Extract the (x, y) coordinate from the center of the cell holding the provided text.  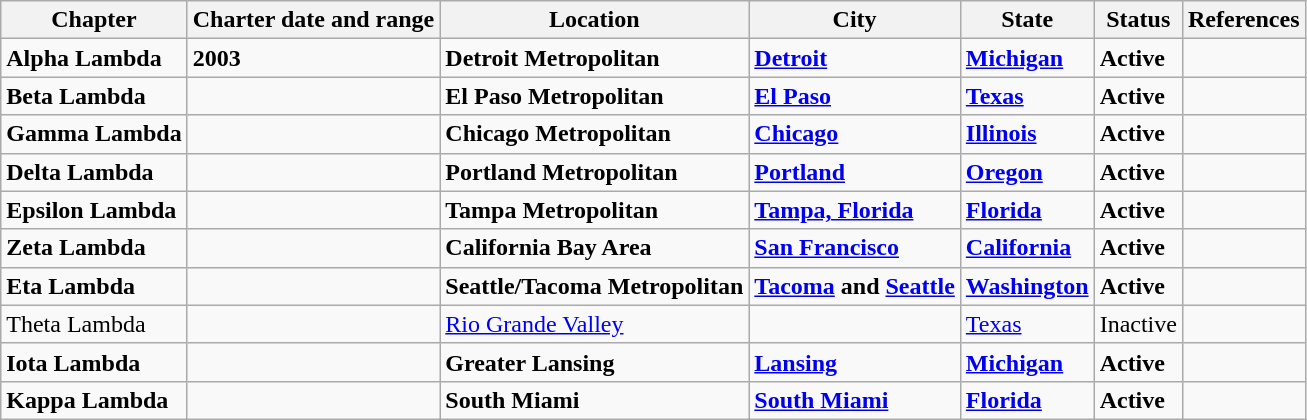
Theta Lambda (94, 324)
Seattle/Tacoma Metropolitan (594, 286)
Iota Lambda (94, 362)
Chicago Metropolitan (594, 134)
Inactive (1138, 324)
Illinois (1027, 134)
Greater Lansing (594, 362)
References (1244, 20)
Location (594, 20)
Charter date and range (314, 20)
Washington (1027, 286)
Beta Lambda (94, 96)
Lansing (855, 362)
Chicago (855, 134)
Eta Lambda (94, 286)
Portland Metropolitan (594, 172)
Chapter (94, 20)
Tampa, Florida (855, 210)
Gamma Lambda (94, 134)
Kappa Lambda (94, 400)
Alpha Lambda (94, 58)
Tacoma and Seattle (855, 286)
Oregon (1027, 172)
Rio Grande Valley (594, 324)
Tampa Metropolitan (594, 210)
Epsilon Lambda (94, 210)
California (1027, 248)
Portland (855, 172)
Detroit (855, 58)
San Francisco (855, 248)
State (1027, 20)
Status (1138, 20)
Detroit Metropolitan (594, 58)
Delta Lambda (94, 172)
El Paso (855, 96)
El Paso Metropolitan (594, 96)
California Bay Area (594, 248)
2003 (314, 58)
Zeta Lambda (94, 248)
City (855, 20)
